Capture the cell that displays the provided text and extract its [X, Y] central coordinate. 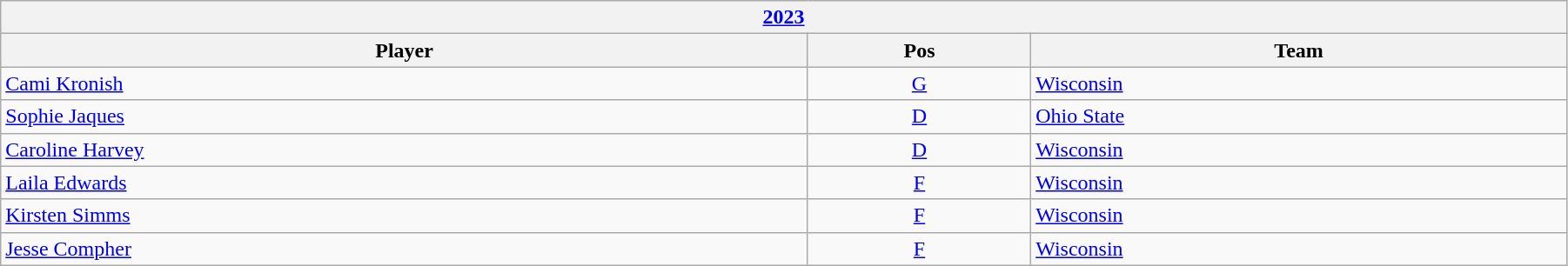
Laila Edwards [405, 183]
Team [1299, 50]
Ohio State [1299, 116]
Caroline Harvey [405, 150]
Sophie Jaques [405, 116]
Jesse Compher [405, 249]
G [919, 83]
Pos [919, 50]
Kirsten Simms [405, 216]
2023 [784, 17]
Cami Kronish [405, 83]
Player [405, 50]
